Find where the given text appears and provide that cell's center as [x, y] coordinate. 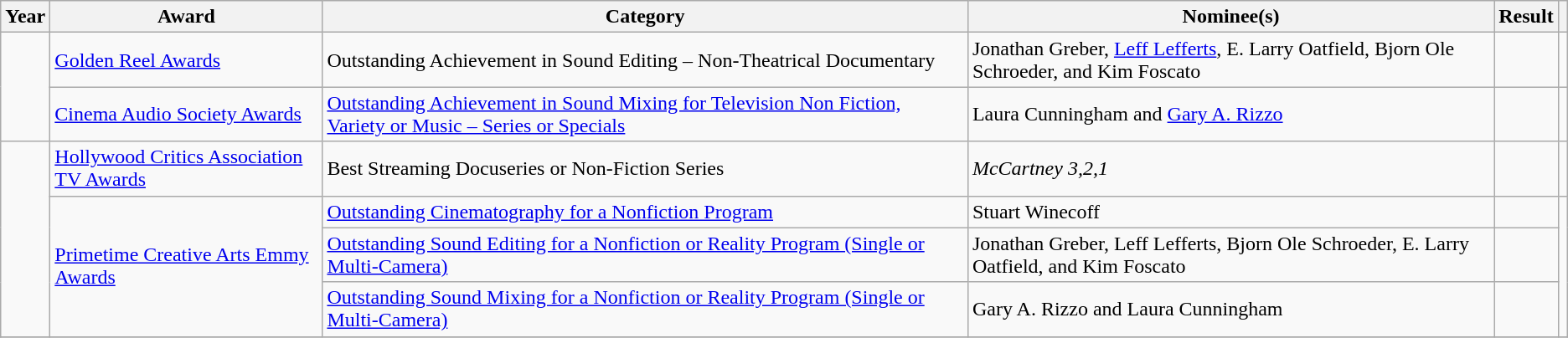
Cinema Audio Society Awards [186, 114]
Year [25, 17]
McCartney 3,2,1 [1230, 169]
Gary A. Rizzo and Laura Cunningham [1230, 310]
Nominee(s) [1230, 17]
Outstanding Cinematography for a Nonfiction Program [645, 212]
Outstanding Achievement in Sound Editing – Non-Theatrical Documentary [645, 60]
Laura Cunningham and Gary A. Rizzo [1230, 114]
Award [186, 17]
Outstanding Sound Mixing for a Nonfiction or Reality Program (Single or Multi-Camera) [645, 310]
Outstanding Achievement in Sound Mixing for Television Non Fiction, Variety or Music – Series or Specials [645, 114]
Outstanding Sound Editing for a Nonfiction or Reality Program (Single or Multi-Camera) [645, 254]
Category [645, 17]
Best Streaming Docuseries or Non-Fiction Series [645, 169]
Jonathan Greber, Leff Lefferts, E. Larry Oatfield, Bjorn Ole Schroeder, and Kim Foscato [1230, 60]
Stuart Winecoff [1230, 212]
Primetime Creative Arts Emmy Awards [186, 266]
Jonathan Greber, Leff Lefferts, Bjorn Ole Schroeder, E. Larry Oatfield, and Kim Foscato [1230, 254]
Golden Reel Awards [186, 60]
Hollywood Critics Association TV Awards [186, 169]
Result [1526, 17]
